Capture the cell that displays the provided text and extract its (X, Y) central coordinate. 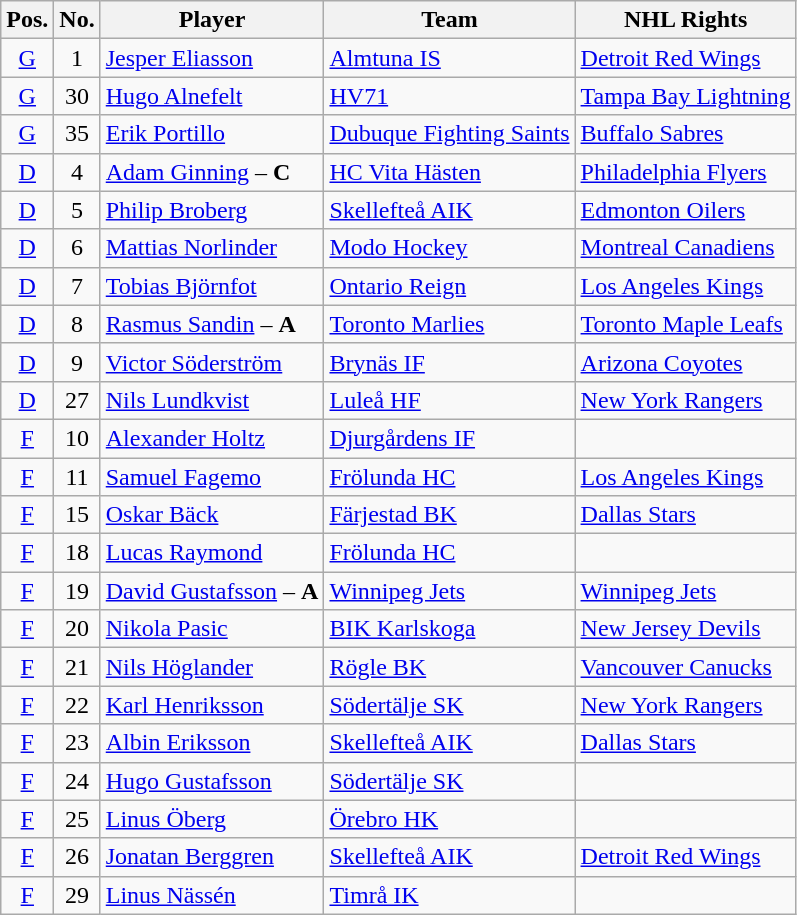
Albin Eriksson (212, 743)
5 (77, 210)
35 (77, 134)
Hugo Gustafsson (212, 781)
Färjestad BK (450, 515)
25 (77, 819)
Jonatan Berggren (212, 857)
Toronto Marlies (450, 324)
22 (77, 705)
Brynäs IF (450, 362)
Toronto Maple Leafs (686, 324)
HC Vita Hästen (450, 172)
11 (77, 477)
Timrå IK (450, 895)
15 (77, 515)
Lucas Raymond (212, 553)
BIK Karlskoga (450, 629)
21 (77, 667)
Arizona Coyotes (686, 362)
24 (77, 781)
1 (77, 58)
10 (77, 438)
4 (77, 172)
Tampa Bay Lightning (686, 96)
Team (450, 20)
Nils Höglander (212, 667)
Alexander Holtz (212, 438)
29 (77, 895)
Oskar Bäck (212, 515)
HV71 (450, 96)
Philadelphia Flyers (686, 172)
Erik Portillo (212, 134)
7 (77, 286)
18 (77, 553)
Dubuque Fighting Saints (450, 134)
26 (77, 857)
27 (77, 400)
Nikola Pasic (212, 629)
Philip Broberg (212, 210)
Adam Ginning – C (212, 172)
6 (77, 248)
Nils Lundkvist (212, 400)
Djurgårdens IF (450, 438)
23 (77, 743)
Modo Hockey (450, 248)
Victor Söderström (212, 362)
No. (77, 20)
Rögle BK (450, 667)
Mattias Norlinder (212, 248)
30 (77, 96)
NHL Rights (686, 20)
Rasmus Sandin – A (212, 324)
Linus Nässén (212, 895)
David Gustafsson – A (212, 591)
20 (77, 629)
Linus Öberg (212, 819)
Montreal Canadiens (686, 248)
Edmonton Oilers (686, 210)
Örebro HK (450, 819)
Luleå HF (450, 400)
Almtuna IS (450, 58)
Jesper Eliasson (212, 58)
Pos. (28, 20)
Samuel Fagemo (212, 477)
Hugo Alnefelt (212, 96)
Karl Henriksson (212, 705)
Vancouver Canucks (686, 667)
Player (212, 20)
9 (77, 362)
New Jersey Devils (686, 629)
Ontario Reign (450, 286)
19 (77, 591)
8 (77, 324)
Buffalo Sabres (686, 134)
Tobias Björnfot (212, 286)
